Capture the cell that displays the provided text and extract its (x, y) central coordinate. 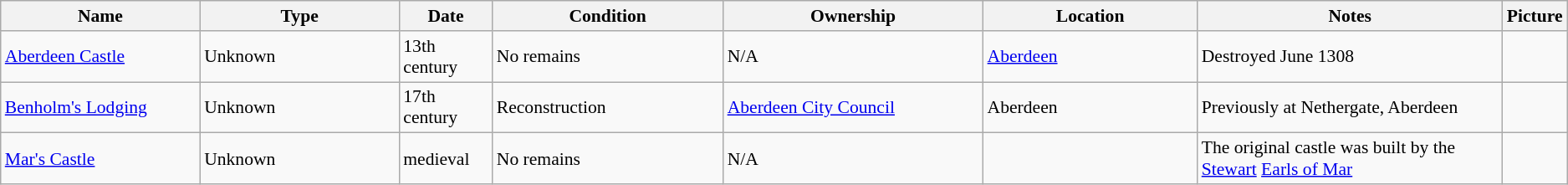
Reconstruction (608, 107)
Aberdeen City Council (853, 107)
Aberdeen Castle (100, 57)
17th century (446, 107)
medieval (446, 159)
Previously at Nethergate, Aberdeen (1350, 107)
Type (299, 16)
Destroyed June 1308 (1350, 57)
Benholm's Lodging (100, 107)
Location (1090, 16)
Name (100, 16)
13th century (446, 57)
Picture (1535, 16)
Ownership (853, 16)
The original castle was built by the Stewart Earls of Mar (1350, 159)
Mar's Castle (100, 159)
Date (446, 16)
Notes (1350, 16)
Condition (608, 16)
